Output the (X, Y) coordinate of the center of the cell containing the given text.  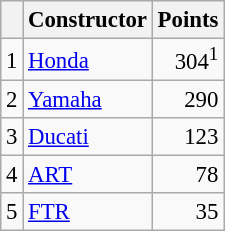
Yamaha (88, 100)
1 (12, 60)
290 (188, 100)
3 (12, 137)
ART (88, 175)
Constructor (88, 20)
4 (12, 175)
Points (188, 20)
2 (12, 100)
Honda (88, 60)
123 (188, 137)
Ducati (88, 137)
3041 (188, 60)
78 (188, 175)
